Pinpoint the cell where the given text exists, returning its [X, Y] midpoint coordinate. 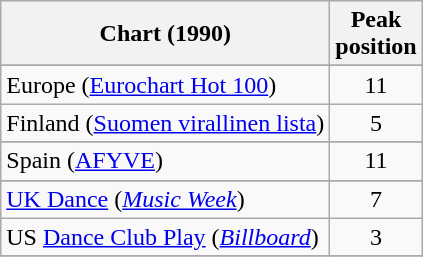
Finland (Suomen virallinen lista) [166, 123]
7 [376, 199]
5 [376, 123]
Peakposition [376, 34]
Spain (AFYVE) [166, 161]
Europe (Eurochart Hot 100) [166, 85]
Chart (1990) [166, 34]
3 [376, 237]
US Dance Club Play (Billboard) [166, 237]
UK Dance (Music Week) [166, 199]
